Find where the given text appears and provide that cell's center as (X, Y) coordinate. 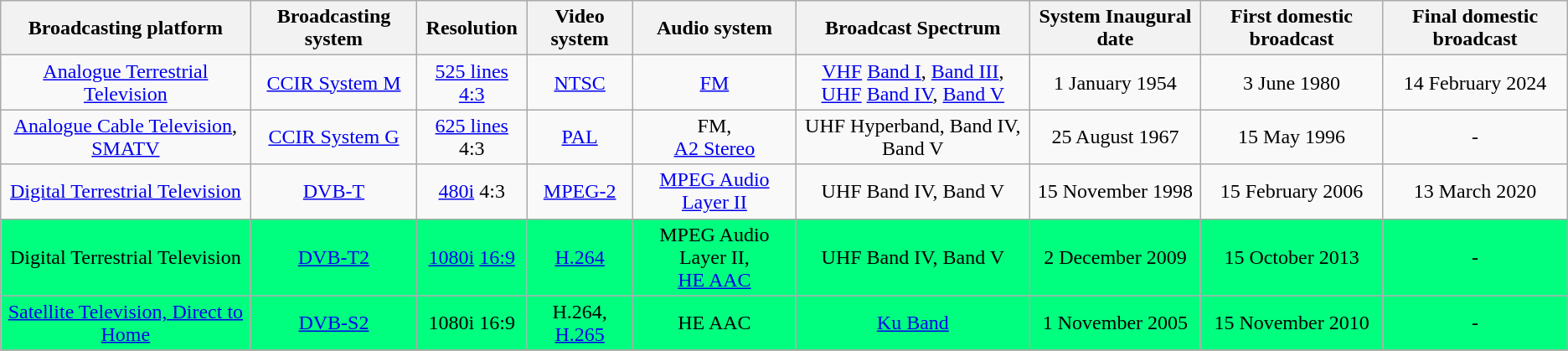
525 lines 4:3 (472, 82)
MPEG-2 (580, 191)
UHF Hyperband, Band IV, Band V (913, 137)
15 February 2006 (1292, 191)
HE AAC (714, 323)
Ku Band (913, 323)
3 June 1980 (1292, 82)
Video system (580, 28)
DVB-T (333, 191)
Broadcast Spectrum (913, 28)
FM (714, 82)
13 March 2020 (1475, 191)
15 November 1998 (1116, 191)
Analogue Terrestrial Television (126, 82)
Resolution (472, 28)
15 May 1996 (1292, 137)
15 November 2010 (1292, 323)
FM, A2 Stereo (714, 137)
MPEG Audio Layer II, HE AAC (714, 257)
25 August 1967 (1116, 137)
CCIR System M (333, 82)
PAL (580, 137)
First domestic broadcast (1292, 28)
Broadcasting system (333, 28)
NTSC (580, 82)
MPEG Audio Layer II (714, 191)
H.264 (580, 257)
CCIR System G (333, 137)
DVB-T2 (333, 257)
14 February 2024 (1475, 82)
VHF Band I, Band III, UHF Band IV, Band V (913, 82)
2 December 2009 (1116, 257)
Broadcasting platform (126, 28)
Satellite Television, Direct to Home (126, 323)
System Inaugural date (1116, 28)
DVB-S2 (333, 323)
Audio system (714, 28)
1 January 1954 (1116, 82)
480i 4:3 (472, 191)
Analogue Cable Television, SMATV (126, 137)
H.264, H.265 (580, 323)
625 lines 4:3 (472, 137)
15 October 2013 (1292, 257)
Final domestic broadcast (1475, 28)
1 November 2005 (1116, 323)
